Provide the (X, Y) coordinate of the cell's center where the given text is located.  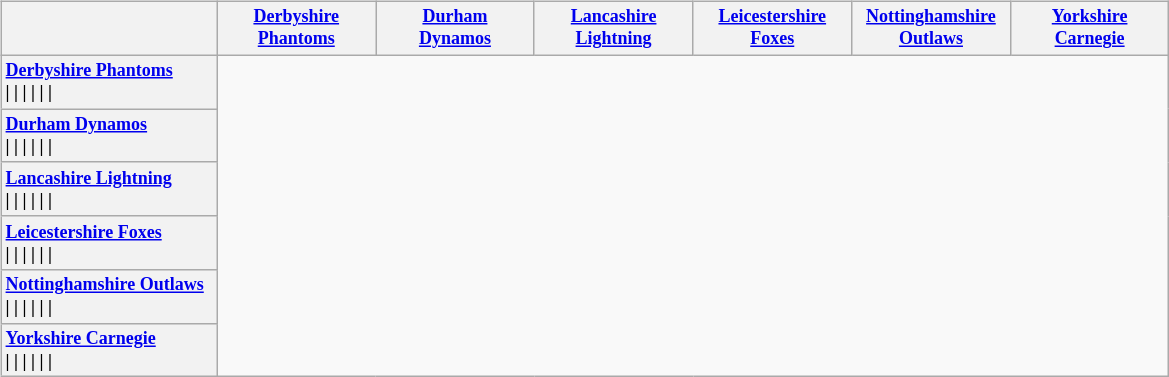
Nottinghamshire Outlaws | | | | | | (109, 297)
LeicestershireFoxes (772, 28)
LancashireLightning (614, 28)
Leicestershire Foxes | | | | | | (109, 243)
Lancashire Lightning | | | | | | (109, 189)
YorkshireCarnegie (1090, 28)
Yorkshire Carnegie | | | | | | (109, 350)
DerbyshirePhantoms (296, 28)
NottinghamshireOutlaws (932, 28)
Derbyshire Phantoms | | | | | | (109, 82)
Durham Dynamos | | | | | | (109, 136)
DurhamDynamos (456, 28)
